Detect which cell encompasses the target text, then output its (x, y) center coordinate. 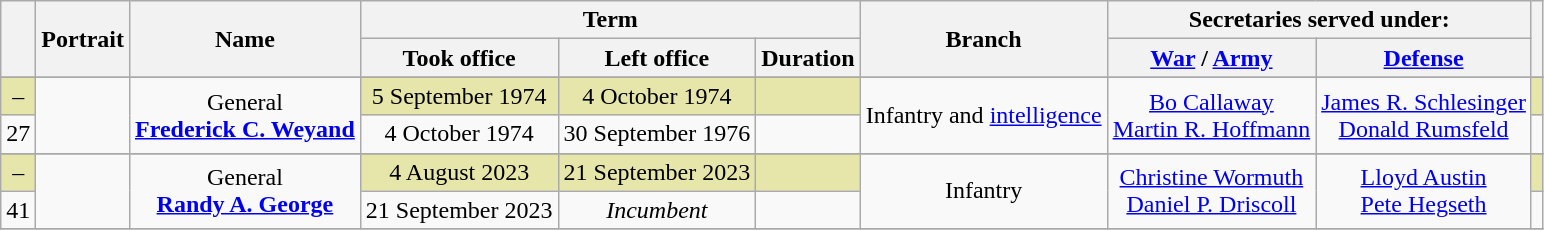
Term (610, 20)
James R. SchlesingerDonald Rumsfeld (1424, 115)
Defense (1424, 58)
Secretaries served under: (1319, 20)
Duration (808, 58)
30 September 1976 (657, 134)
27 (18, 134)
Name (244, 39)
Lloyd AustinPete Hegseth (1424, 191)
Took office (459, 58)
Bo CallawayMartin R. Hoffmann (1212, 115)
4 August 2023 (459, 172)
5 September 1974 (459, 96)
War / Army (1212, 58)
GeneralRandy A. George (244, 191)
Portrait (83, 39)
Christine WormuthDaniel P. Driscoll (1212, 191)
41 (18, 210)
Left office (657, 58)
GeneralFrederick C. Weyand (244, 115)
Infantry (984, 191)
Incumbent (657, 210)
Branch (984, 39)
Infantry and intelligence (984, 115)
